Identify which cell holds the provided text, then report its [x, y] central coordinate. 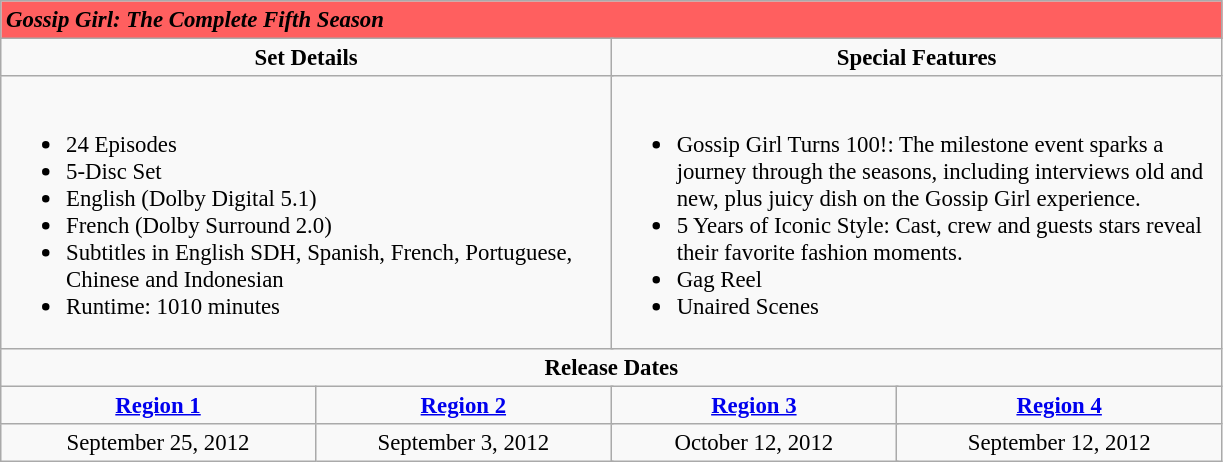
Region 2 [463, 405]
Region 1 [158, 405]
Release Dates [612, 367]
Region 3 [754, 405]
September 3, 2012 [463, 442]
Region 4 [1059, 405]
Special Features [916, 58]
Gossip Girl: The Complete Fifth Season [612, 20]
September 25, 2012 [158, 442]
September 12, 2012 [1059, 442]
Set Details [306, 58]
October 12, 2012 [754, 442]
